From the cell containing the given text, extract its center point as (x, y) coordinate. 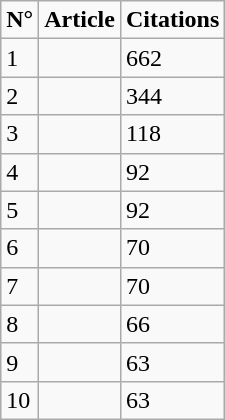
N° (20, 20)
Citations (172, 20)
7 (20, 286)
9 (20, 362)
Article (80, 20)
2 (20, 96)
6 (20, 248)
1 (20, 58)
344 (172, 96)
10 (20, 400)
662 (172, 58)
66 (172, 324)
5 (20, 210)
3 (20, 134)
4 (20, 172)
8 (20, 324)
118 (172, 134)
